Find where the given text appears and provide that cell's center as [x, y] coordinate. 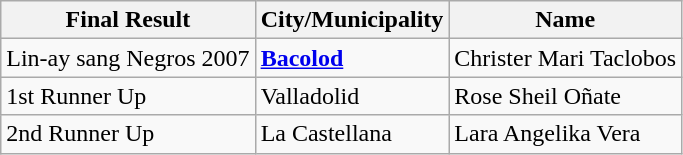
Lin-ay sang Negros 2007 [128, 58]
1st Runner Up [128, 96]
Final Result [128, 20]
Rose Sheil Oñate [566, 96]
Valladolid [352, 96]
Lara Angelika Vera [566, 134]
La Castellana [352, 134]
Bacolod [352, 58]
Name [566, 20]
2nd Runner Up [128, 134]
Christer Mari Taclobos [566, 58]
City/Municipality [352, 20]
